Detect which cell encompasses the target text, then output its [x, y] center coordinate. 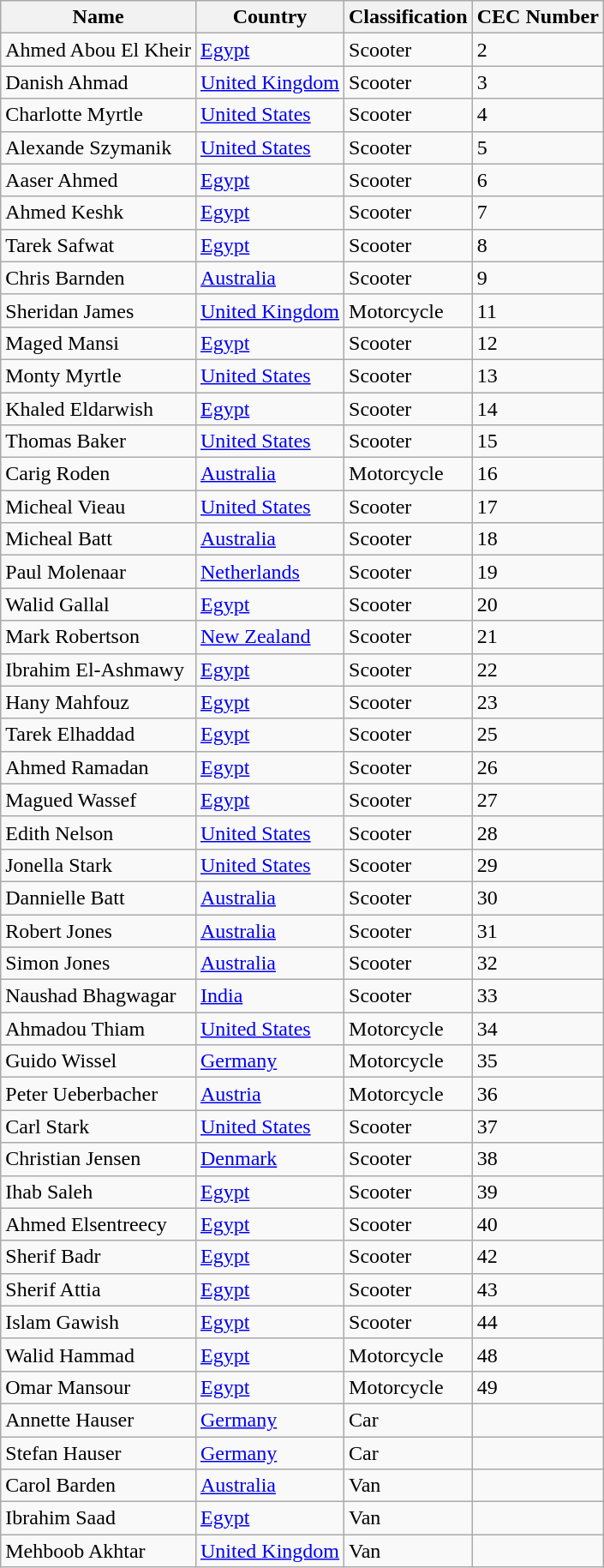
Ibrahim Saad [99, 1518]
38 [538, 1159]
Austria [269, 1094]
Islam Gawish [99, 1322]
Danish Ahmad [99, 82]
7 [538, 213]
29 [538, 865]
Carol Barden [99, 1486]
Maged Mansi [99, 343]
Ahmed Abou El Kheir [99, 50]
Christian Jensen [99, 1159]
2 [538, 50]
15 [538, 442]
39 [538, 1192]
4 [538, 115]
Jonella Stark [99, 865]
35 [538, 1061]
34 [538, 1029]
Tarek Elhaddad [99, 735]
Paul Molenaar [99, 572]
Netherlands [269, 572]
19 [538, 572]
Ahmadou Thiam [99, 1029]
Simon Jones [99, 964]
Carl Stark [99, 1126]
Mark Robertson [99, 637]
New Zealand [269, 637]
3 [538, 82]
Walid Gallal [99, 604]
37 [538, 1126]
Tarek Safwat [99, 245]
30 [538, 898]
Sherif Badr [99, 1257]
Ahmed Keshk [99, 213]
32 [538, 964]
India [269, 996]
11 [538, 310]
27 [538, 800]
13 [538, 375]
Aaser Ahmed [99, 180]
43 [538, 1289]
40 [538, 1224]
Hany Mahfouz [99, 702]
Sherif Attia [99, 1289]
Edith Nelson [99, 832]
Thomas Baker [99, 442]
Mehboob Akhtar [99, 1551]
Name [99, 17]
33 [538, 996]
Denmark [269, 1159]
Alexande Szymanik [99, 147]
Ihab Saleh [99, 1192]
9 [538, 278]
Stefan Hauser [99, 1453]
5 [538, 147]
21 [538, 637]
6 [538, 180]
Khaled Eldarwish [99, 409]
Guido Wissel [99, 1061]
Ibrahim El-Ashmawy [99, 670]
48 [538, 1355]
Omar Mansour [99, 1387]
Magued Wassef [99, 800]
44 [538, 1322]
Annette Hauser [99, 1420]
26 [538, 767]
18 [538, 539]
Sheridan James [99, 310]
Ahmed Ramadan [99, 767]
Chris Barnden [99, 278]
Micheal Vieau [99, 507]
42 [538, 1257]
17 [538, 507]
Robert Jones [99, 930]
Naushad Bhagwagar [99, 996]
Carig Roden [99, 474]
Micheal Batt [99, 539]
49 [538, 1387]
Walid Hammad [99, 1355]
22 [538, 670]
12 [538, 343]
Monty Myrtle [99, 375]
16 [538, 474]
36 [538, 1094]
Peter Ueberbacher [99, 1094]
Charlotte Myrtle [99, 115]
20 [538, 604]
28 [538, 832]
8 [538, 245]
23 [538, 702]
14 [538, 409]
25 [538, 735]
Country [269, 17]
31 [538, 930]
Classification [409, 17]
CEC Number [538, 17]
Dannielle Batt [99, 898]
Ahmed Elsentreecy [99, 1224]
